Output the (x, y) coordinate of the center of the cell containing the given text.  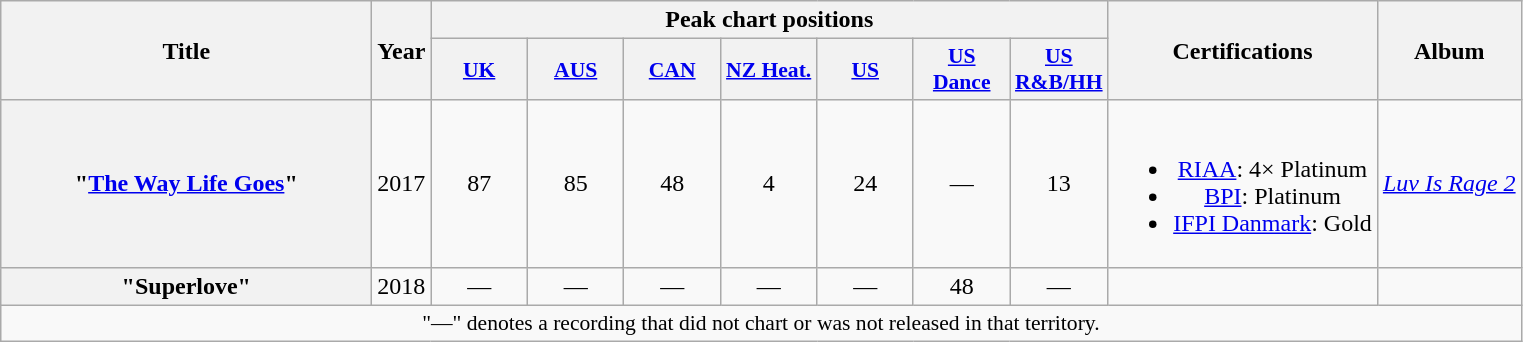
Title (186, 50)
4 (768, 184)
RIAA: 4× PlatinumBPI: PlatinumIFPI Danmark: Gold (1243, 184)
"Superlove" (186, 286)
US R&B/HH (1059, 70)
Certifications (1243, 50)
CAN (672, 70)
13 (1059, 184)
NZ Heat. (768, 70)
AUS (576, 70)
87 (480, 184)
Album (1449, 50)
USDance (962, 70)
24 (866, 184)
85 (576, 184)
2018 (402, 286)
"—" denotes a recording that did not chart or was not released in that territory. (761, 323)
UK (480, 70)
"The Way Life Goes" (186, 184)
Year (402, 50)
US (866, 70)
Luv Is Rage 2 (1449, 184)
Peak chart positions (770, 20)
2017 (402, 184)
